Detect which cell encompasses the target text, then output its (X, Y) center coordinate. 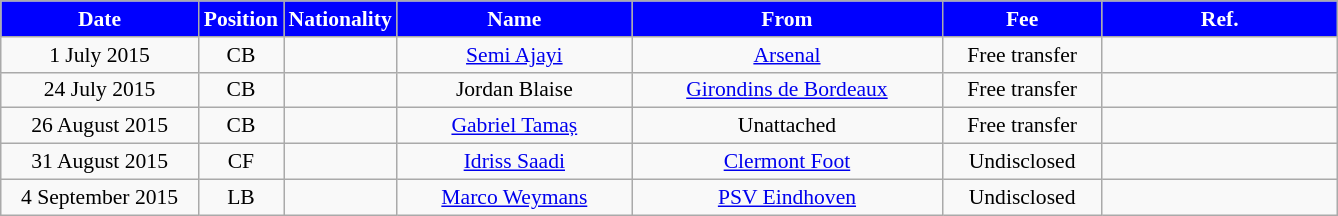
1 July 2015 (100, 55)
Idriss Saadi (514, 162)
From (787, 19)
Unattached (787, 126)
LB (240, 197)
Marco Weymans (514, 197)
Nationality (340, 19)
Date (100, 19)
Semi Ajayi (514, 55)
24 July 2015 (100, 90)
PSV Eindhoven (787, 197)
Position (240, 19)
4 September 2015 (100, 197)
Jordan Blaise (514, 90)
26 August 2015 (100, 126)
31 August 2015 (100, 162)
Gabriel Tamaș (514, 126)
Girondins de Bordeaux (787, 90)
Ref. (1220, 19)
Fee (1022, 19)
Arsenal (787, 55)
Name (514, 19)
CF (240, 162)
Clermont Foot (787, 162)
